Return the (X, Y) coordinate for the center point of the cell that contains the specified text.  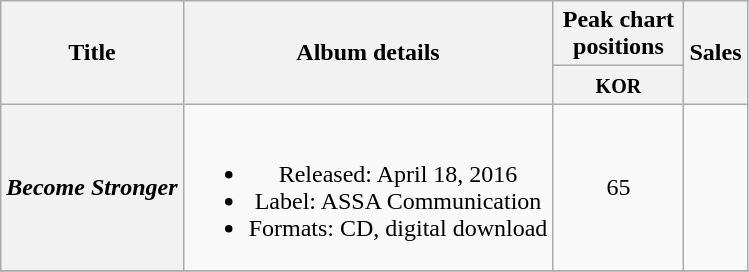
Sales (716, 52)
65 (618, 188)
Album details (368, 52)
Released: April 18, 2016Label: ASSA CommunicationFormats: CD, digital download (368, 188)
Peak chart positions (618, 34)
Title (92, 52)
KOR (618, 85)
Become Stronger (92, 188)
